Return (x, y) of the center of cell containing provided text 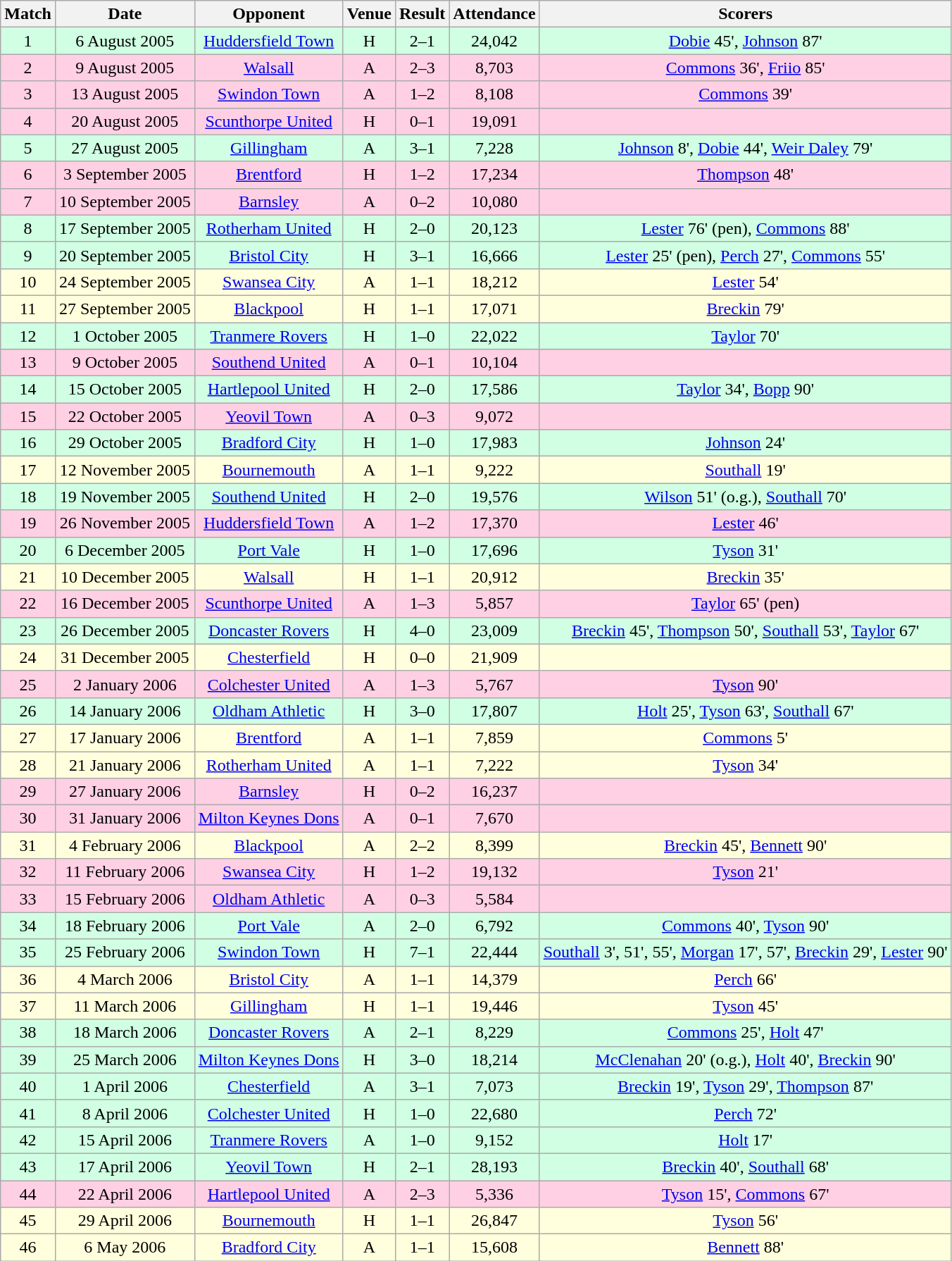
22,444 (494, 952)
Commons 36', Friio 85' (745, 68)
15 (28, 416)
Perch 66' (745, 979)
17,234 (494, 175)
38 (28, 1033)
Thompson 48' (745, 175)
17,696 (494, 550)
21 January 2006 (125, 764)
Wilson 51' (o.g.), Southall 70' (745, 497)
12 (28, 336)
Holt 25', Tyson 63', Southall 67' (745, 711)
6 August 2005 (125, 41)
25 (28, 684)
24,042 (494, 41)
11 (28, 309)
24 September 2005 (125, 282)
Perch 72' (745, 1113)
28,193 (494, 1167)
McClenahan 20' (o.g.), Holt 40', Breckin 90' (745, 1060)
30 (28, 819)
11 March 2006 (125, 1006)
39 (28, 1060)
5,767 (494, 684)
29 April 2006 (125, 1221)
19,132 (494, 872)
36 (28, 979)
Date (125, 14)
Lester 54' (745, 282)
Scorers (745, 14)
13 (28, 363)
19,576 (494, 497)
Breckin 45', Thompson 50', Southall 53', Taylor 67' (745, 630)
5,857 (494, 604)
34 (28, 926)
18 March 2006 (125, 1033)
5,336 (494, 1194)
19,091 (494, 121)
Commons 5' (745, 738)
25 February 2006 (125, 952)
2 (28, 68)
Result (422, 14)
Lester 76' (pen), Commons 88' (745, 228)
Tyson 31' (745, 550)
Breckin 35' (745, 577)
Commons 25', Holt 47' (745, 1033)
8 April 2006 (125, 1113)
15 October 2005 (125, 390)
40 (28, 1086)
1 October 2005 (125, 336)
15 February 2006 (125, 899)
Holt 17' (745, 1140)
6,792 (494, 926)
Bennett 88' (745, 1248)
45 (28, 1221)
27 (28, 738)
Taylor 34', Bopp 90' (745, 390)
Match (28, 14)
Breckin 40', Southall 68' (745, 1167)
6 (28, 175)
7,222 (494, 764)
8,399 (494, 845)
5,584 (494, 899)
Commons 39' (745, 94)
Johnson 24' (745, 443)
26,847 (494, 1221)
Johnson 8', Dobie 44', Weir Daley 79' (745, 148)
44 (28, 1194)
6 May 2006 (125, 1248)
27 January 2006 (125, 792)
9 August 2005 (125, 68)
4 February 2006 (125, 845)
Attendance (494, 14)
26 December 2005 (125, 630)
37 (28, 1006)
18 February 2006 (125, 926)
9,152 (494, 1140)
9 October 2005 (125, 363)
1 April 2006 (125, 1086)
Tyson 21' (745, 872)
16,237 (494, 792)
14,379 (494, 979)
11 February 2006 (125, 872)
Lester 25' (pen), Perch 27', Commons 55' (745, 255)
8,703 (494, 68)
10 (28, 282)
7,228 (494, 148)
Breckin 19', Tyson 29', Thompson 87' (745, 1086)
7–1 (422, 952)
21 (28, 577)
20 August 2005 (125, 121)
4 March 2006 (125, 979)
10,104 (494, 363)
Opponent (269, 14)
32 (28, 872)
28 (28, 764)
17,807 (494, 711)
Southall 19' (745, 470)
19 November 2005 (125, 497)
22,022 (494, 336)
22 October 2005 (125, 416)
Tyson 90' (745, 684)
24 (28, 657)
Taylor 70' (745, 336)
22 April 2006 (125, 1194)
17,586 (494, 390)
18,212 (494, 282)
Breckin 79' (745, 309)
3 September 2005 (125, 175)
10,080 (494, 201)
16 December 2005 (125, 604)
14 (28, 390)
8,229 (494, 1033)
19 (28, 523)
43 (28, 1167)
20 (28, 550)
Southall 3', 51', 55', Morgan 17', 57', Breckin 29', Lester 90' (745, 952)
9 (28, 255)
29 October 2005 (125, 443)
17,071 (494, 309)
23,009 (494, 630)
31 (28, 845)
Tyson 15', Commons 67' (745, 1194)
Dobie 45', Johnson 87' (745, 41)
29 (28, 792)
2–2 (422, 845)
31 January 2006 (125, 819)
26 November 2005 (125, 523)
Tyson 56' (745, 1221)
20,123 (494, 228)
35 (28, 952)
22,680 (494, 1113)
17 January 2006 (125, 738)
17 September 2005 (125, 228)
14 January 2006 (125, 711)
Commons 40', Tyson 90' (745, 926)
6 December 2005 (125, 550)
17,370 (494, 523)
5 (28, 148)
Venue (369, 14)
25 March 2006 (125, 1060)
17 April 2006 (125, 1167)
19,446 (494, 1006)
7,073 (494, 1086)
46 (28, 1248)
17,983 (494, 443)
21,909 (494, 657)
8,108 (494, 94)
22 (28, 604)
42 (28, 1140)
Breckin 45', Bennett 90' (745, 845)
18 (28, 497)
33 (28, 899)
27 August 2005 (125, 148)
16,666 (494, 255)
Lester 46' (745, 523)
20 September 2005 (125, 255)
10 September 2005 (125, 201)
10 December 2005 (125, 577)
15 April 2006 (125, 1140)
20,912 (494, 577)
13 August 2005 (125, 94)
12 November 2005 (125, 470)
7,859 (494, 738)
9,072 (494, 416)
41 (28, 1113)
18,214 (494, 1060)
4 (28, 121)
31 December 2005 (125, 657)
2 January 2006 (125, 684)
16 (28, 443)
8 (28, 228)
26 (28, 711)
0–0 (422, 657)
7 (28, 201)
27 September 2005 (125, 309)
Tyson 45' (745, 1006)
7,670 (494, 819)
3 (28, 94)
4–0 (422, 630)
15,608 (494, 1248)
9,222 (494, 470)
23 (28, 630)
17 (28, 470)
Taylor 65' (pen) (745, 604)
1 (28, 41)
Tyson 34' (745, 764)
